Provide the [X, Y] coordinate of the cell's center where the given text is located.  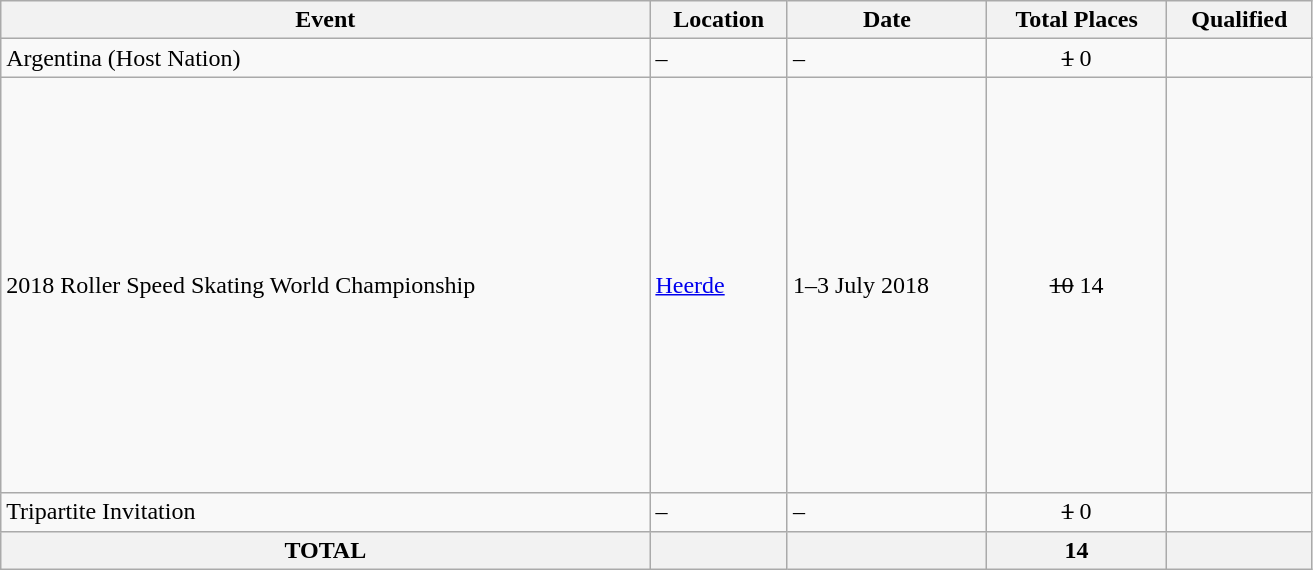
Date [886, 20]
Argentina (Host Nation) [326, 58]
Qualified [1240, 20]
TOTAL [326, 550]
14 [1076, 550]
Location [719, 20]
10 14 [1076, 285]
Event [326, 20]
2018 Roller Speed Skating World Championship [326, 285]
Total Places [1076, 20]
Heerde [719, 285]
1–3 July 2018 [886, 285]
Tripartite Invitation [326, 512]
